From the cell containing the given text, extract its center point as (X, Y) coordinate. 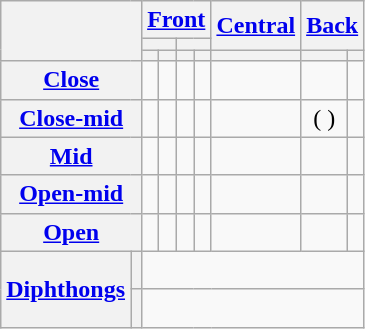
Close-mid (72, 118)
Open (72, 232)
Open-mid (72, 194)
Back (332, 26)
( ) (324, 118)
Diphthongs (66, 289)
Mid (72, 156)
Central (256, 26)
Front (176, 20)
Close (72, 80)
